Identify which cell holds the provided text, then report its (X, Y) central coordinate. 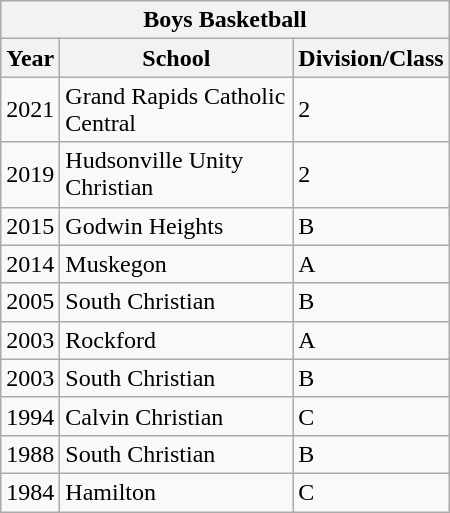
2021 (30, 110)
1988 (30, 454)
School (176, 58)
2019 (30, 174)
2015 (30, 226)
Hamilton (176, 492)
2005 (30, 302)
Muskegon (176, 264)
1994 (30, 416)
Division/Class (371, 58)
Boys Basketball (225, 20)
2014 (30, 264)
1984 (30, 492)
Year (30, 58)
Rockford (176, 340)
Hudsonville Unity Christian (176, 174)
Calvin Christian (176, 416)
Grand Rapids Catholic Central (176, 110)
Godwin Heights (176, 226)
